Return the [X, Y] coordinate for the center point of the cell that contains the specified text.  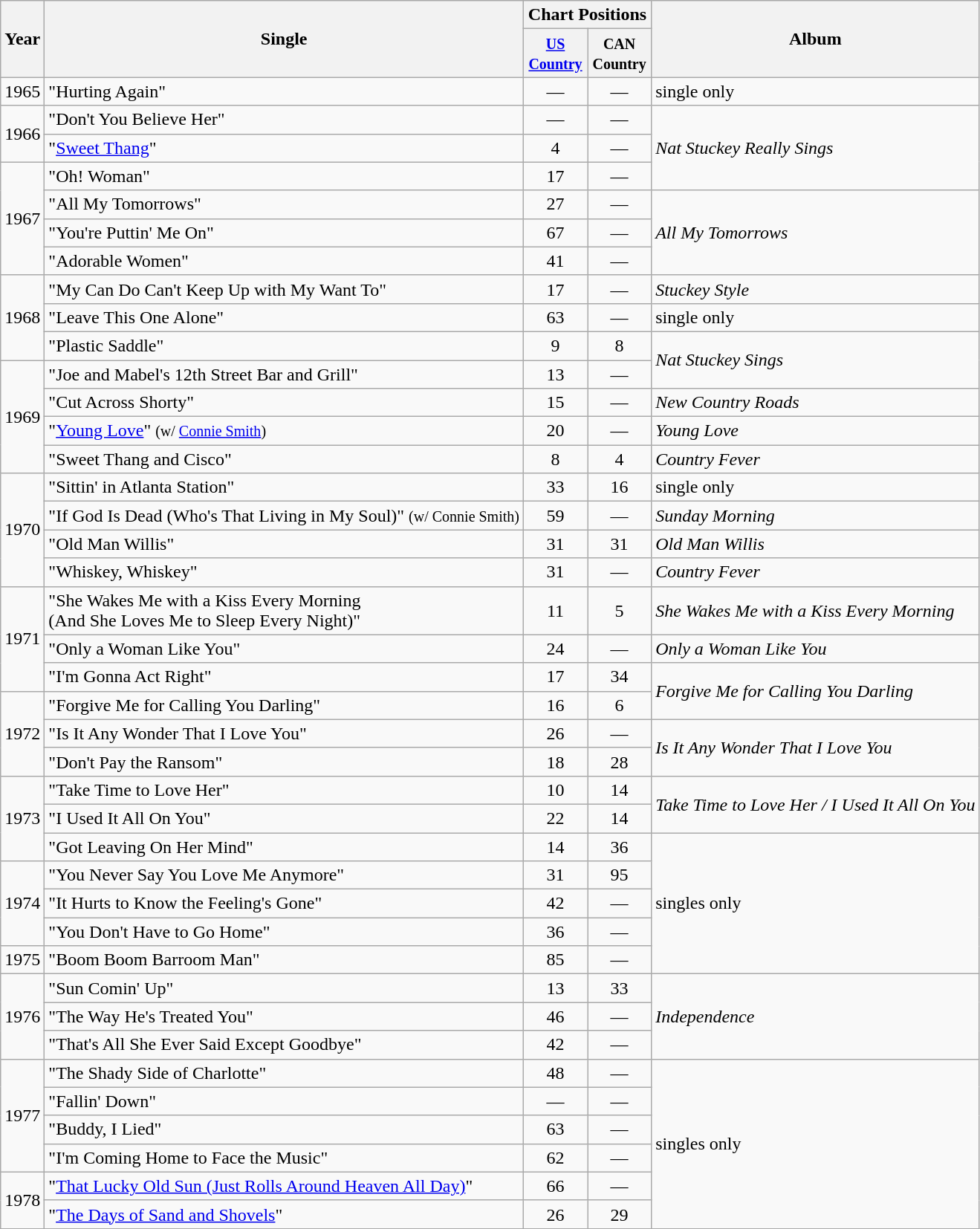
1974 [22, 904]
"All My Tomorrows" [284, 204]
"Only a Woman Like You" [284, 649]
28 [620, 762]
"Old Man Willis" [284, 544]
46 [555, 1016]
24 [555, 649]
1978 [22, 1200]
"I'm Gonna Act Right" [284, 677]
34 [620, 677]
95 [620, 875]
"Adorable Women" [284, 261]
"I Used It All On You" [284, 818]
"I'm Coming Home to Face the Music" [284, 1158]
1976 [22, 1016]
"Hurting Again" [284, 91]
Is It Any Wonder That I Love You [816, 748]
"Oh! Woman" [284, 176]
1973 [22, 818]
"Joe and Mabel's 12th Street Bar and Grill" [284, 374]
Young Love [816, 431]
Only a Woman Like You [816, 649]
"Whiskey, Whiskey" [284, 572]
"Boom Boom Barroom Man" [284, 960]
Forgive Me for Calling You Darling [816, 691]
"Sun Comin' Up" [284, 988]
Stuckey Style [816, 289]
New Country Roads [816, 403]
59 [555, 516]
"Cut Across Shorty" [284, 403]
10 [555, 790]
Album [816, 39]
"You Never Say You Love Me Anymore" [284, 875]
"Sweet Thang and Cisco" [284, 459]
Sunday Morning [816, 516]
Take Time to Love Her / I Used It All On You [816, 804]
5 [620, 611]
41 [555, 261]
Nat Stuckey Sings [816, 360]
"You're Puttin' Me On" [284, 233]
"The Days of Sand and Shovels" [284, 1214]
6 [620, 705]
"Young Love" (w/ Connie Smith) [284, 431]
She Wakes Me with a Kiss Every Morning [816, 611]
Nat Stuckey Really Sings [816, 148]
"Take Time to Love Her" [284, 790]
"If God Is Dead (Who's That Living in My Soul)" (w/ Connie Smith) [284, 516]
"Don't Pay the Ransom" [284, 762]
20 [555, 431]
"The Way He's Treated You" [284, 1016]
27 [555, 204]
29 [620, 1214]
1969 [22, 416]
1972 [22, 733]
"Leave This One Alone" [284, 317]
"You Don't Have to Go Home" [284, 932]
1971 [22, 639]
Year [22, 39]
"Is It Any Wonder That I Love You" [284, 733]
1968 [22, 317]
1965 [22, 91]
1966 [22, 134]
"Buddy, I Lied" [284, 1129]
"My Can Do Can't Keep Up with My Want To" [284, 289]
1967 [22, 218]
"It Hurts to Know the Feeling's Gone" [284, 904]
"Fallin' Down" [284, 1101]
"Sittin' in Atlanta Station" [284, 487]
"She Wakes Me with a Kiss Every Morning(And She Loves Me to Sleep Every Night)" [284, 611]
1975 [22, 960]
1977 [22, 1115]
"Plastic Saddle" [284, 346]
"Got Leaving On Her Mind" [284, 846]
85 [555, 960]
15 [555, 403]
"Forgive Me for Calling You Darling" [284, 705]
Old Man Willis [816, 544]
"The Shady Side of Charlotte" [284, 1073]
Chart Positions [587, 15]
All My Tomorrows [816, 233]
"That Lucky Old Sun (Just Rolls Around Heaven All Day)" [284, 1186]
48 [555, 1073]
CAN Country [620, 53]
Single [284, 39]
1970 [22, 530]
9 [555, 346]
22 [555, 818]
67 [555, 233]
11 [555, 611]
"That's All She Ever Said Except Goodbye" [284, 1045]
Independence [816, 1016]
"Sweet Thang" [284, 148]
66 [555, 1186]
18 [555, 762]
"Don't You Believe Her" [284, 120]
US Country [555, 53]
62 [555, 1158]
